Detect which cell encompasses the target text, then output its (X, Y) center coordinate. 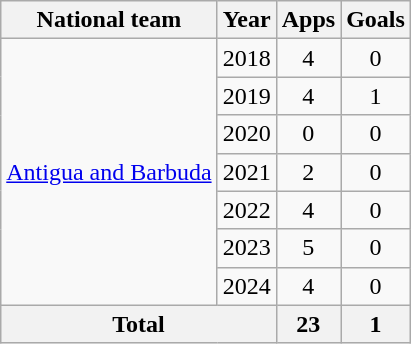
Apps (308, 20)
2020 (246, 134)
23 (308, 324)
National team (109, 20)
5 (308, 248)
2018 (246, 58)
Year (246, 20)
2021 (246, 172)
2023 (246, 248)
2 (308, 172)
Total (138, 324)
2019 (246, 96)
2024 (246, 286)
2022 (246, 210)
Antigua and Barbuda (109, 172)
Goals (376, 20)
